Scan for the cell matching the given text and deliver its [x, y] coordinate at center. 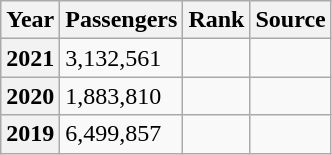
6,499,857 [122, 134]
2020 [30, 96]
Rank [216, 20]
2021 [30, 58]
Source [290, 20]
Passengers [122, 20]
1,883,810 [122, 96]
Year [30, 20]
2019 [30, 134]
3,132,561 [122, 58]
